Scan for the cell matching the given text and deliver its (X, Y) coordinate at center. 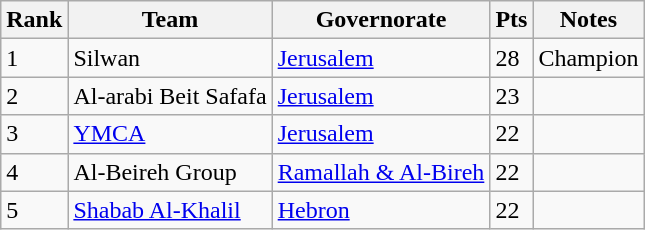
Pts (512, 20)
Governorate (381, 20)
Al-Beireh Group (170, 172)
1 (34, 58)
4 (34, 172)
Team (170, 20)
Champion (588, 58)
Shabab Al-Khalil (170, 210)
Rank (34, 20)
2 (34, 96)
23 (512, 96)
5 (34, 210)
28 (512, 58)
Al-arabi Beit Safafa (170, 96)
Ramallah & Al-Bireh (381, 172)
Silwan (170, 58)
Notes (588, 20)
3 (34, 134)
YMCA (170, 134)
Hebron (381, 210)
